Locate the cell with the specified text and output its (x, y) center coordinate. 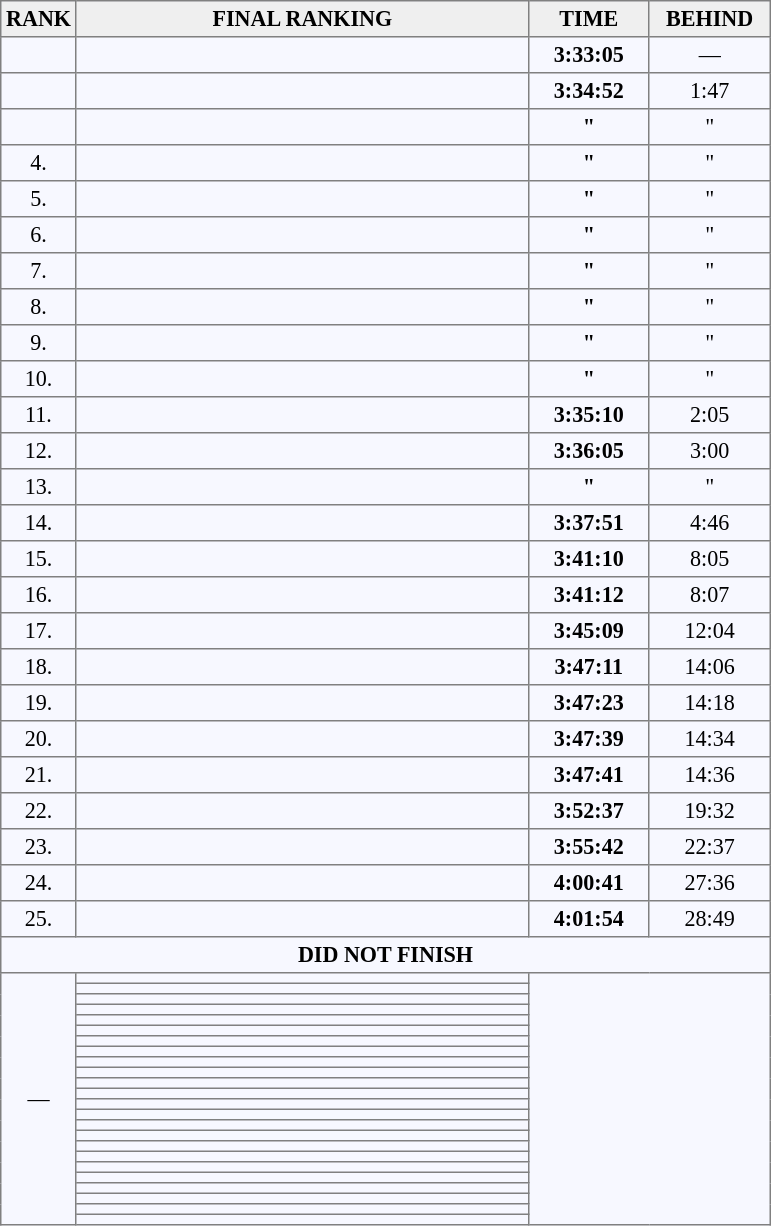
12:04 (710, 631)
FINAL RANKING (302, 19)
22. (39, 811)
8. (39, 307)
7. (39, 271)
4:00:41 (588, 883)
14:18 (710, 703)
3:52:37 (588, 811)
3:47:11 (588, 667)
28:49 (710, 919)
1:47 (710, 91)
22:37 (710, 847)
RANK (39, 19)
4:01:54 (588, 919)
2:05 (710, 415)
19:32 (710, 811)
3:37:51 (588, 523)
17. (39, 631)
14. (39, 523)
14:34 (710, 739)
4. (39, 163)
10. (39, 379)
11. (39, 415)
15. (39, 559)
23. (39, 847)
TIME (588, 19)
13. (39, 487)
16. (39, 595)
3:34:52 (588, 91)
12. (39, 451)
3:45:09 (588, 631)
3:36:05 (588, 451)
8:05 (710, 559)
3:47:41 (588, 775)
24. (39, 883)
3:41:10 (588, 559)
3:33:05 (588, 55)
8:07 (710, 595)
6. (39, 235)
14:36 (710, 775)
DID NOT FINISH (386, 955)
3:55:42 (588, 847)
18. (39, 667)
21. (39, 775)
27:36 (710, 883)
5. (39, 199)
3:00 (710, 451)
25. (39, 919)
3:35:10 (588, 415)
19. (39, 703)
BEHIND (710, 19)
3:47:39 (588, 739)
4:46 (710, 523)
3:41:12 (588, 595)
3:47:23 (588, 703)
14:06 (710, 667)
20. (39, 739)
9. (39, 343)
